Locate the cell with the specified text and output its [x, y] center coordinate. 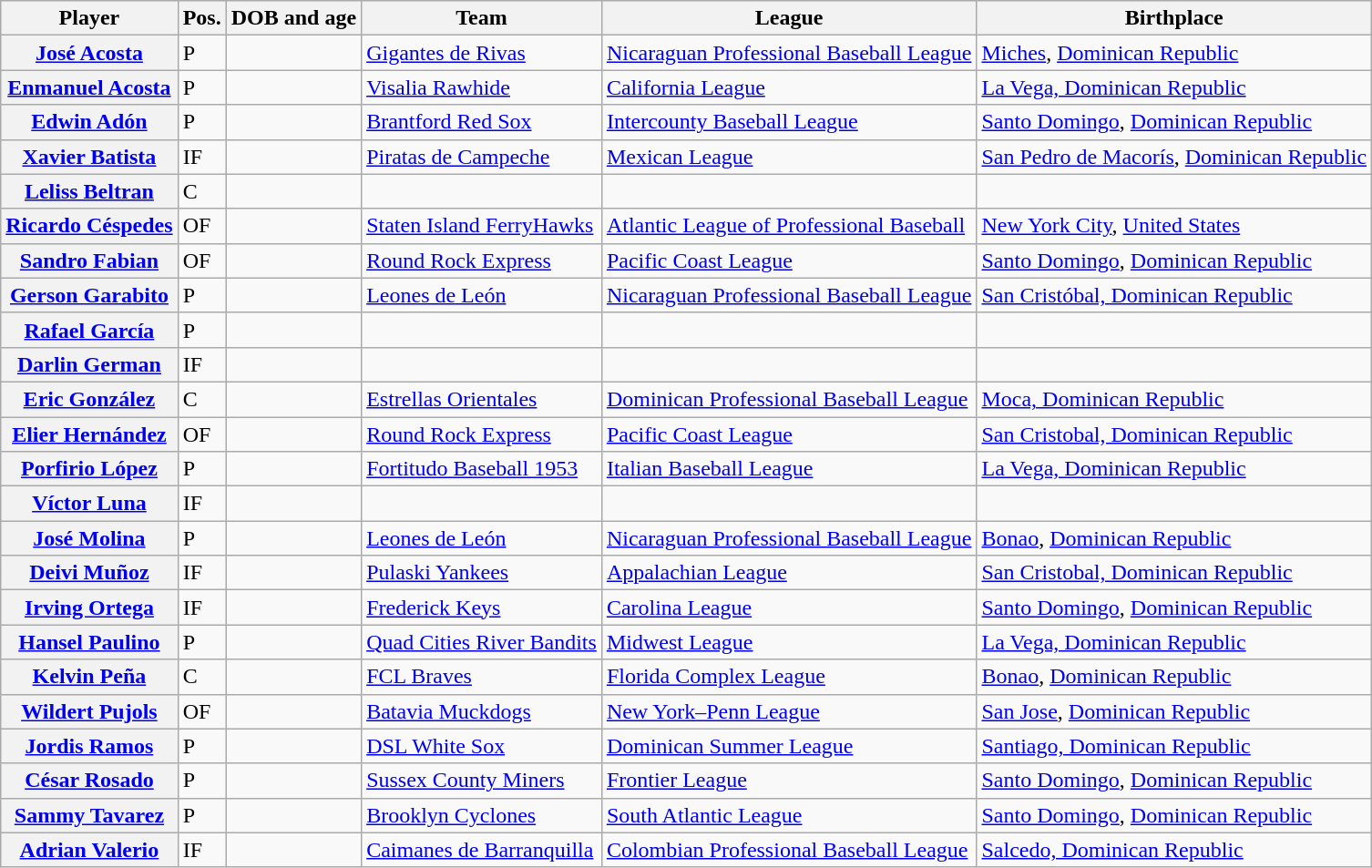
DSL White Sox [482, 746]
Enmanuel Acosta [89, 87]
Edwin Adón [89, 122]
Appalachian League [789, 573]
Darlin German [89, 364]
Gigantes de Rivas [482, 53]
Pulaski Yankees [482, 573]
Santiago, Dominican Republic [1174, 746]
Sandro Fabian [89, 260]
Carolina League [789, 608]
Italian Baseball League [789, 469]
San Cristóbal, Dominican Republic [1174, 295]
Mexican League [789, 157]
Fortitudo Baseball 1953 [482, 469]
New York–Penn League [789, 711]
Miches, Dominican Republic [1174, 53]
Kelvin Peña [89, 677]
California League [789, 87]
Batavia Muckdogs [482, 711]
José Acosta [89, 53]
Brantford Red Sox [482, 122]
Xavier Batista [89, 157]
Eric González [89, 399]
Porfirio López [89, 469]
Visalia Rawhide [482, 87]
DOB and age [293, 18]
Frederick Keys [482, 608]
Sussex County Miners [482, 781]
Caimanes de Barranquilla [482, 850]
Moca, Dominican Republic [1174, 399]
José Molina [89, 538]
Jordis Ramos [89, 746]
Gerson Garabito [89, 295]
Birthplace [1174, 18]
Irving Ortega [89, 608]
Atlantic League of Professional Baseball [789, 226]
Brooklyn Cyclones [482, 815]
San Pedro de Macorís, Dominican Republic [1174, 157]
Frontier League [789, 781]
Piratas de Campeche [482, 157]
Hansel Paulino [89, 642]
League [789, 18]
Intercounty Baseball League [789, 122]
Deivi Muñoz [89, 573]
Leliss Beltran [89, 191]
Staten Island FerryHawks [482, 226]
Salcedo, Dominican Republic [1174, 850]
César Rosado [89, 781]
Florida Complex League [789, 677]
Elier Hernández [89, 434]
Team [482, 18]
Pos. [202, 18]
Dominican Summer League [789, 746]
New York City, United States [1174, 226]
Wildert Pujols [89, 711]
South Atlantic League [789, 815]
Colombian Professional Baseball League [789, 850]
Ricardo Céspedes [89, 226]
San Jose, Dominican Republic [1174, 711]
Player [89, 18]
Víctor Luna [89, 504]
Midwest League [789, 642]
Quad Cities River Bandits [482, 642]
Estrellas Orientales [482, 399]
Sammy Tavarez [89, 815]
Dominican Professional Baseball League [789, 399]
Adrian Valerio [89, 850]
Rafael García [89, 330]
FCL Braves [482, 677]
